Scan for the cell matching the given text and deliver its [x, y] coordinate at center. 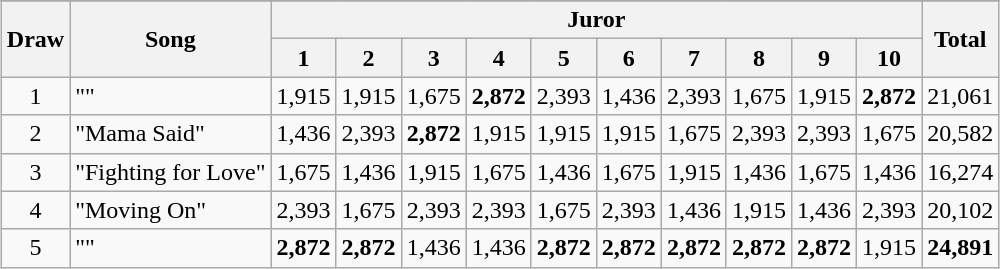
"Fighting for Love" [170, 172]
21,061 [960, 96]
"Moving On" [170, 210]
6 [628, 58]
20,102 [960, 210]
24,891 [960, 248]
10 [890, 58]
Song [170, 39]
Juror [596, 20]
"Mama Said" [170, 134]
9 [824, 58]
8 [758, 58]
Total [960, 39]
20,582 [960, 134]
16,274 [960, 172]
7 [694, 58]
Draw [35, 39]
